Determine the [X, Y] coordinate at the center of the cell enclosing the given text.  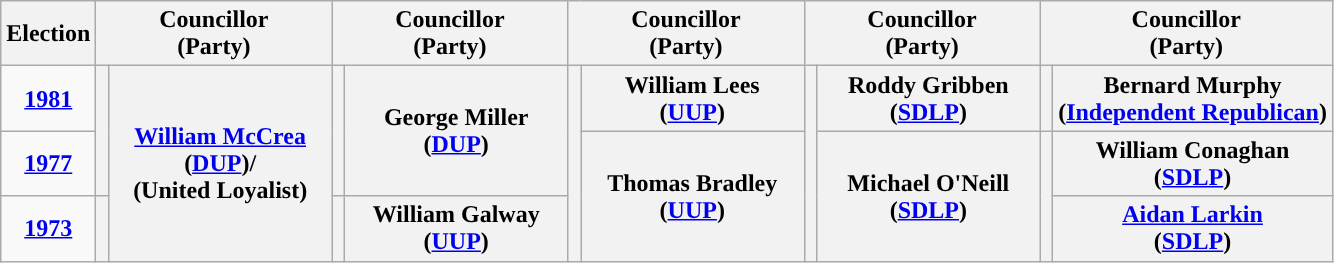
1981 [48, 98]
Thomas Bradley (UUP) [692, 196]
Aidan Larkin (SDLP) [1193, 228]
George Miller (DUP) [456, 131]
1977 [48, 164]
William McCrea (DUP)/ (United Loyalist) [220, 164]
1973 [48, 228]
Bernard Murphy (Independent Republican) [1193, 98]
Election [48, 34]
Michael O'Neill (SDLP) [929, 196]
Roddy Gribben (SDLP) [929, 98]
William Lees (UUP) [692, 98]
William Conaghan (SDLP) [1193, 164]
William Galway (UUP) [456, 228]
